Locate the cell with the specified text and output its (X, Y) center coordinate. 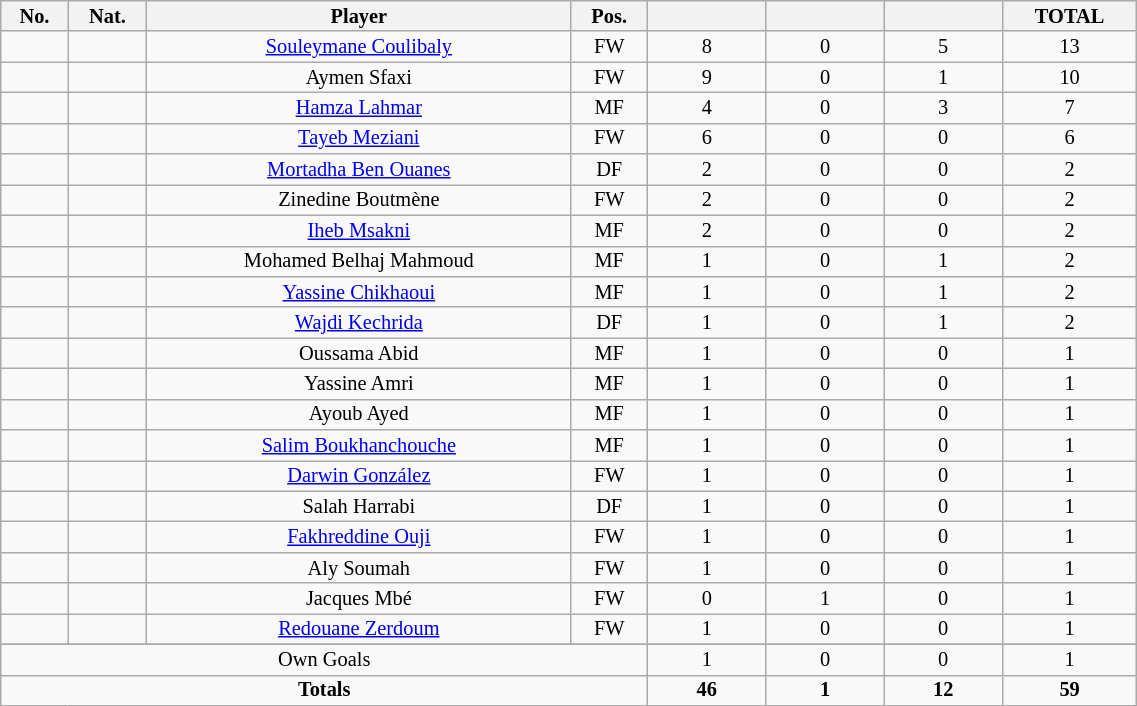
46 (707, 690)
9 (707, 78)
Player (359, 16)
Yassine Chikhaoui (359, 292)
13 (1070, 46)
Pos. (610, 16)
Iheb Msakni (359, 230)
59 (1070, 690)
Salim Boukhanchouche (359, 446)
Tayeb Meziani (359, 138)
Souleymane Coulibaly (359, 46)
Jacques Mbé (359, 598)
4 (707, 108)
8 (707, 46)
Mortadha Ben Ouanes (359, 170)
10 (1070, 78)
Wajdi Kechrida (359, 322)
Yassine Amri (359, 384)
Hamza Lahmar (359, 108)
Nat. (108, 16)
3 (943, 108)
5 (943, 46)
TOTAL (1070, 16)
12 (943, 690)
Darwin González (359, 476)
Own Goals (324, 660)
Salah Harrabi (359, 506)
Mohamed Belhaj Mahmoud (359, 262)
Redouane Zerdoum (359, 628)
Aly Soumah (359, 568)
7 (1070, 108)
Ayoub Ayed (359, 414)
No. (34, 16)
Zinedine Boutmène (359, 200)
Fakhreddine Ouji (359, 538)
Aymen Sfaxi (359, 78)
Oussama Abid (359, 354)
Totals (324, 690)
